Pinpoint the cell where the given text exists, returning its (X, Y) midpoint coordinate. 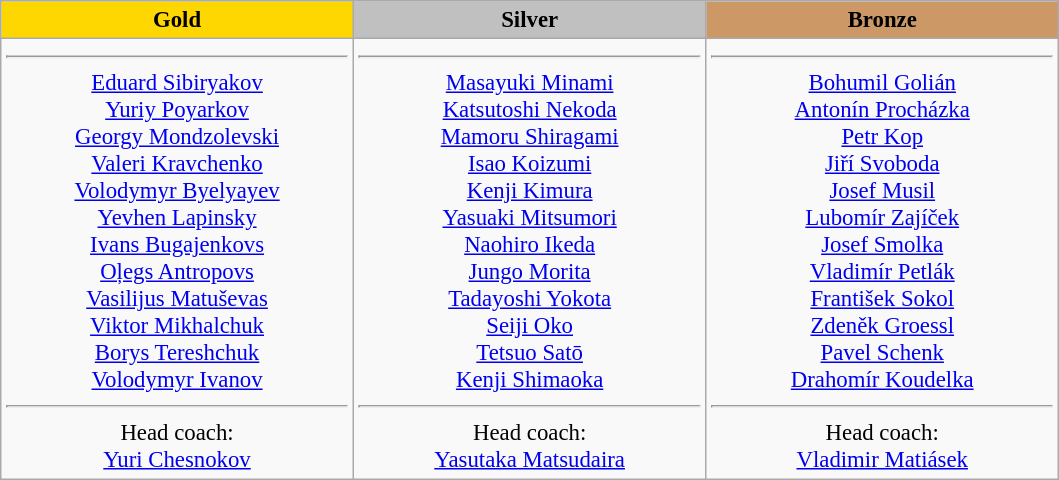
Gold (178, 20)
Bronze (882, 20)
Silver (530, 20)
